Find where the given text appears and provide that cell's center as (x, y) coordinate. 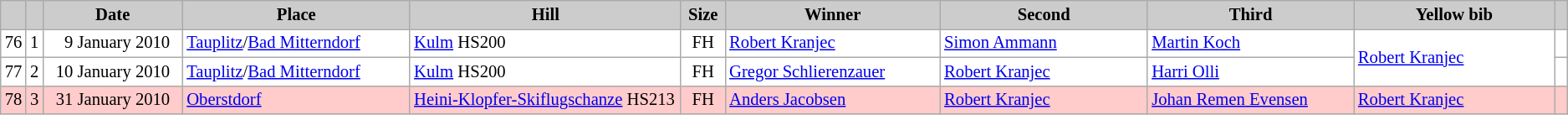
Size (702, 14)
31 January 2010 (112, 100)
Gregor Schlierenzauer (833, 71)
Heini-Klopfer-Skiflugschanze HS213 (545, 100)
Yellow bib (1454, 14)
Johan Remen Evensen (1251, 100)
Anders Jacobsen (833, 100)
2 (34, 71)
Third (1251, 14)
9 January 2010 (112, 43)
Place (296, 14)
77 (13, 71)
78 (13, 100)
Hill (545, 14)
76 (13, 43)
Date (112, 14)
Simon Ammann (1044, 43)
Martin Koch (1251, 43)
Oberstdorf (296, 100)
Second (1044, 14)
1 (34, 43)
Winner (833, 14)
Harri Olli (1251, 71)
3 (34, 100)
10 January 2010 (112, 71)
